Return the (X, Y) coordinate for the center point of the cell that contains the specified text.  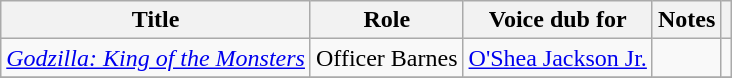
O'Shea Jackson Jr. (558, 58)
Officer Barnes (386, 58)
Role (386, 20)
Godzilla: King of the Monsters (156, 58)
Title (156, 20)
Notes (686, 20)
Voice dub for (558, 20)
